Identify which cell holds the provided text, then report its [x, y] central coordinate. 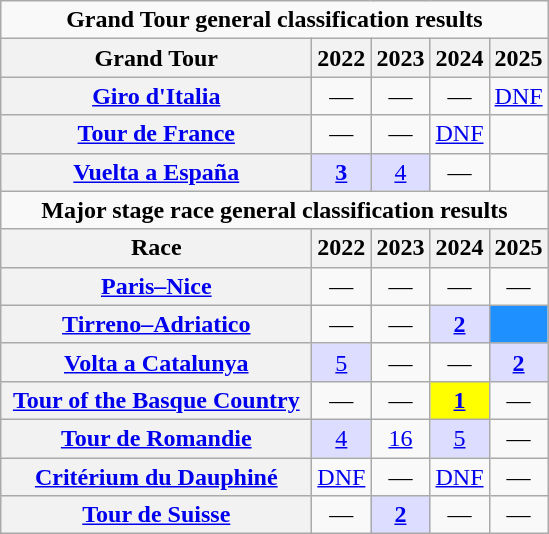
Paris–Nice [156, 286]
Giro d'Italia [156, 96]
3 [342, 172]
1 [460, 400]
Vuelta a España [156, 172]
Major stage race general classification results [274, 210]
Tour de Romandie [156, 438]
Tour de France [156, 134]
Tour of the Basque Country [156, 400]
Grand Tour general classification results [274, 20]
Critérium du Dauphiné [156, 477]
16 [400, 438]
Grand Tour [156, 58]
Tour de Suisse [156, 515]
Volta a Catalunya [156, 362]
Race [156, 248]
Tirreno–Adriatico [156, 324]
